Locate the cell with the specified text and output its [X, Y] center coordinate. 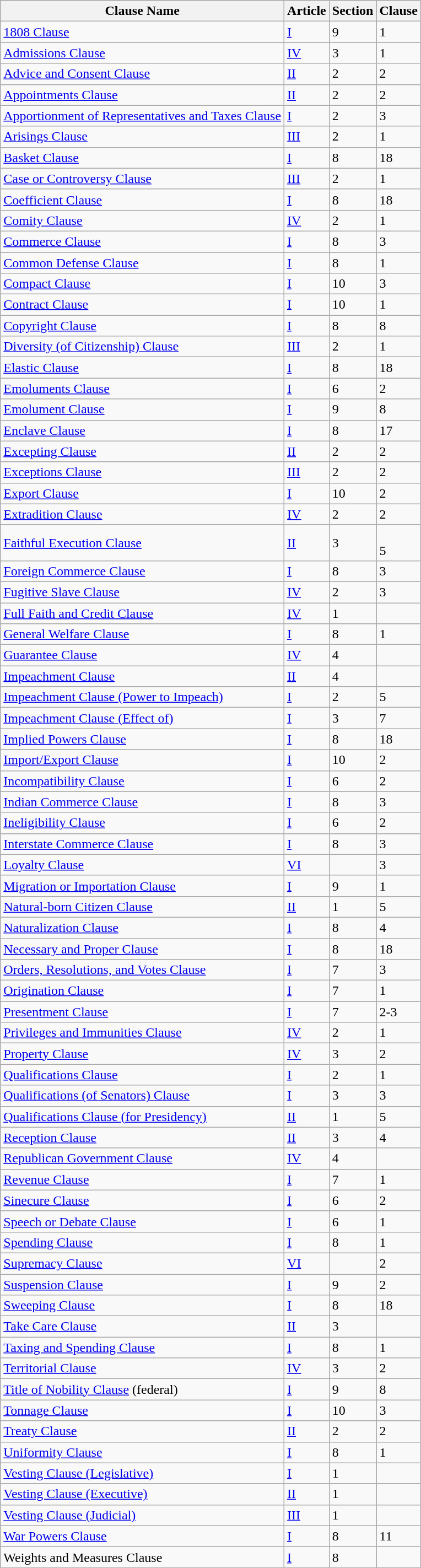
Vesting Clause (Legislative) [142, 1473]
Sweeping Clause [142, 1306]
Fugitive Slave Clause [142, 592]
Property Clause [142, 1054]
2-3 [398, 1012]
Uniformity Clause [142, 1452]
Guarantee Clause [142, 655]
Vesting Clause (Executive) [142, 1494]
Foreign Commerce Clause [142, 571]
Import/Export Clause [142, 760]
Revenue Clause [142, 1179]
Loyalty Clause [142, 865]
Appointments Clause [142, 95]
17 [398, 430]
Vesting Clause (Judicial) [142, 1515]
Interstate Commerce Clause [142, 844]
Origination Clause [142, 991]
Orders, Resolutions, and Votes Clause [142, 970]
Treaty Clause [142, 1431]
Suspension Clause [142, 1285]
Incompatibility Clause [142, 781]
11 [398, 1536]
Indian Commerce Clause [142, 802]
War Powers Clause [142, 1536]
Title of Nobility Clause (federal) [142, 1389]
Diversity (of Citizenship) Clause [142, 347]
Emolument Clause [142, 409]
Basket Clause [142, 158]
Faithful Execution Clause [142, 542]
Advice and Consent Clause [142, 74]
Reception Clause [142, 1138]
Tonnage Clause [142, 1410]
Privileges and Immunities Clause [142, 1033]
Territorial Clause [142, 1368]
Qualifications Clause [142, 1075]
Elastic Clause [142, 368]
Natural-born Citizen Clause [142, 907]
Presentment Clause [142, 1012]
Clause [398, 11]
Admissions Clause [142, 53]
Apportionment of Representatives and Taxes Clause [142, 116]
Impeachment Clause (Power to Impeach) [142, 697]
Coefficient Clause [142, 200]
Extradition Clause [142, 514]
Migration or Importation Clause [142, 886]
Contract Clause [142, 305]
Impeachment Clause [142, 676]
Export Clause [142, 493]
Naturalization Clause [142, 928]
Arisings Clause [142, 137]
Section [353, 11]
Taxing and Spending Clause [142, 1348]
General Welfare Clause [142, 634]
Sinecure Clause [142, 1200]
Speech or Debate Clause [142, 1221]
Qualifications Clause (for Presidency) [142, 1117]
Commerce Clause [142, 241]
Common Defense Clause [142, 263]
Ineligibility Clause [142, 823]
Emoluments Clause [142, 389]
Copyright Clause [142, 326]
Weights and Measures Clause [142, 1557]
Full Faith and Credit Clause [142, 613]
Comity Clause [142, 220]
Enclave Clause [142, 430]
1808 Clause [142, 32]
Republican Government Clause [142, 1159]
Excepting Clause [142, 451]
Spending Clause [142, 1242]
Qualifications (of Senators) Clause [142, 1096]
Necessary and Proper Clause [142, 949]
Article [307, 11]
Impeachment Clause (Effect of) [142, 718]
Compact Clause [142, 284]
Implied Powers Clause [142, 739]
Clause Name [142, 11]
Supremacy Clause [142, 1263]
Case or Controversy Clause [142, 179]
Take Care Clause [142, 1327]
Exceptions Clause [142, 472]
